Find where the given text appears and provide that cell's center as (x, y) coordinate. 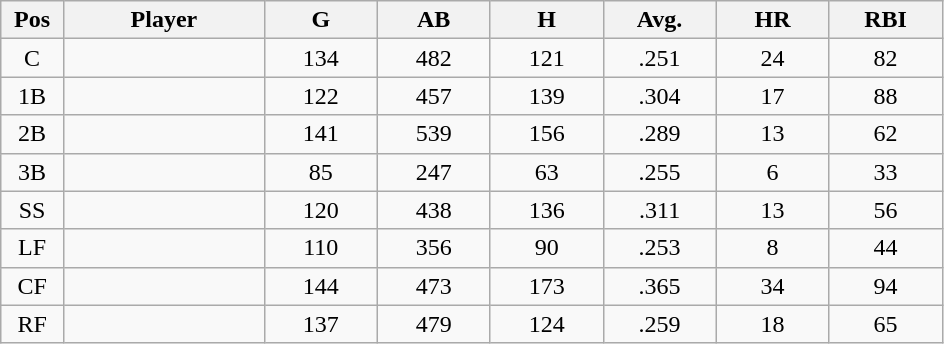
.253 (660, 248)
G (320, 20)
457 (434, 96)
82 (886, 58)
17 (772, 96)
RF (32, 324)
24 (772, 58)
18 (772, 324)
122 (320, 96)
144 (320, 286)
.289 (660, 134)
90 (546, 248)
.304 (660, 96)
137 (320, 324)
.311 (660, 210)
33 (886, 172)
2B (32, 134)
247 (434, 172)
539 (434, 134)
124 (546, 324)
34 (772, 286)
Pos (32, 20)
438 (434, 210)
.251 (660, 58)
136 (546, 210)
Avg. (660, 20)
AB (434, 20)
85 (320, 172)
479 (434, 324)
SS (32, 210)
94 (886, 286)
6 (772, 172)
65 (886, 324)
88 (886, 96)
139 (546, 96)
.365 (660, 286)
62 (886, 134)
63 (546, 172)
HR (772, 20)
H (546, 20)
.259 (660, 324)
44 (886, 248)
356 (434, 248)
141 (320, 134)
473 (434, 286)
CF (32, 286)
482 (434, 58)
56 (886, 210)
LF (32, 248)
1B (32, 96)
3B (32, 172)
110 (320, 248)
120 (320, 210)
.255 (660, 172)
Player (164, 20)
121 (546, 58)
8 (772, 248)
134 (320, 58)
RBI (886, 20)
C (32, 58)
156 (546, 134)
173 (546, 286)
